Determine the (X, Y) coordinate at the center of the cell enclosing the given text.  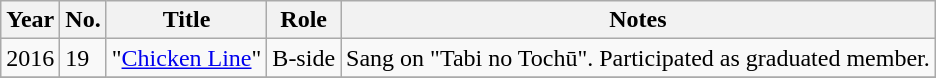
19 (83, 58)
Year (30, 20)
Title (186, 20)
Notes (638, 20)
No. (83, 20)
Role (304, 20)
B-side (304, 58)
"Chicken Line" (186, 58)
2016 (30, 58)
Sang on "Tabi no Tochū". Participated as graduated member. (638, 58)
